For the text-containing cell, return its midpoint in [x, y] coordinate format. 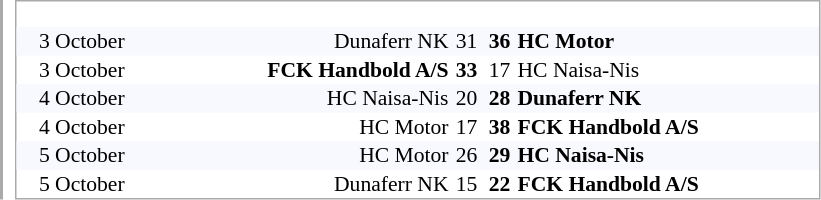
38 [500, 126]
15 [466, 184]
20 [466, 98]
28 [500, 98]
26 [466, 155]
22 [500, 184]
36 [500, 41]
33 [466, 70]
31 [466, 41]
29 [500, 155]
